Determine the [x, y] coordinate at the center of the cell enclosing the given text.  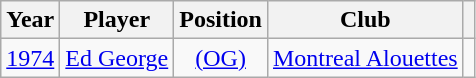
Player [117, 20]
1974 [30, 58]
Club [365, 20]
(OG) [221, 58]
Position [221, 20]
Montreal Alouettes [365, 58]
Year [30, 20]
Ed George [117, 58]
